Search for the cell housing the specified text and yield its [x, y] center coordinate. 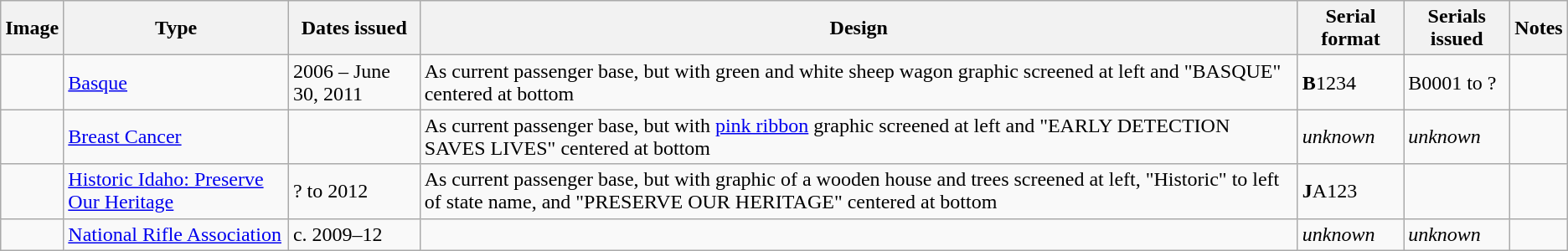
National Rifle Association [176, 234]
As current passenger base, but with pink ribbon graphic screened at left and "EARLY DETECTION SAVES LIVES" centered at bottom [859, 137]
2006 – June 30, 2011 [353, 82]
Notes [1539, 28]
Breast Cancer [176, 137]
Basque [176, 82]
Dates issued [353, 28]
JA123 [1350, 191]
B1234 [1350, 82]
Image [32, 28]
Type [176, 28]
Serial format [1350, 28]
Design [859, 28]
? to 2012 [353, 191]
As current passenger base, but with green and white sheep wagon graphic screened at left and "BASQUE" centered at bottom [859, 82]
B0001 to ? [1457, 82]
Serials issued [1457, 28]
c. 2009–12 [353, 234]
Historic Idaho: Preserve Our Heritage [176, 191]
